Return the [X, Y] coordinate for the center point of the cell that contains the specified text.  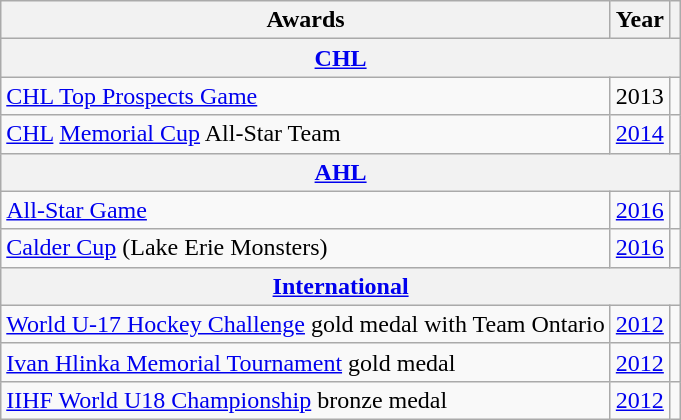
IIHF World U18 Championship bronze medal [306, 400]
CHL Top Prospects Game [306, 96]
All-Star Game [306, 210]
World U-17 Hockey Challenge gold medal with Team Ontario [306, 324]
Ivan Hlinka Memorial Tournament gold medal [306, 362]
2014 [640, 134]
Calder Cup (Lake Erie Monsters) [306, 248]
Year [640, 20]
Awards [306, 20]
CHL [341, 58]
2013 [640, 96]
CHL Memorial Cup All-Star Team [306, 134]
International [341, 286]
AHL [341, 172]
